Extract the (x, y) coordinate from the center of the cell holding the provided text.  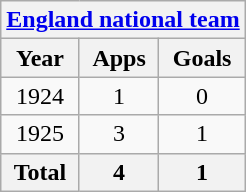
Apps (119, 58)
Year (40, 58)
4 (119, 172)
3 (119, 134)
Goals (202, 58)
England national team (123, 20)
1924 (40, 96)
Total (40, 172)
1925 (40, 134)
0 (202, 96)
